Provide the [X, Y] coordinate of the cell's center where the given text is located.  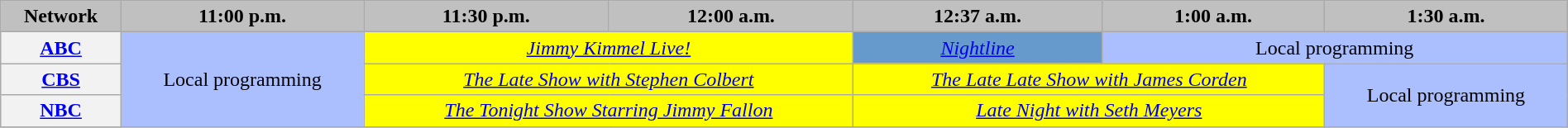
The Late Late Show with James Corden [1089, 79]
Nightline [978, 48]
12:00 a.m. [731, 17]
Late Night with Seth Meyers [1089, 111]
Jimmy Kimmel Live! [609, 48]
The Tonight Show Starring Jimmy Fallon [609, 111]
1:00 a.m. [1213, 17]
11:00 p.m. [241, 17]
12:37 a.m. [978, 17]
1:30 a.m. [1446, 17]
CBS [61, 79]
NBC [61, 111]
ABC [61, 48]
The Late Show with Stephen Colbert [609, 79]
11:30 p.m. [486, 17]
Network [61, 17]
